Pinpoint the cell where the given text exists, returning its (X, Y) midpoint coordinate. 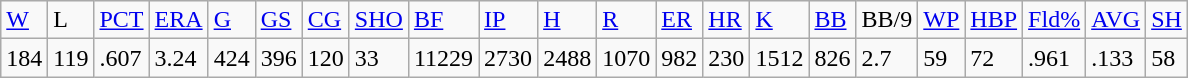
72 (994, 58)
58 (1167, 58)
IP (508, 20)
33 (378, 58)
R (626, 20)
396 (278, 58)
BF (443, 20)
L (71, 20)
424 (232, 58)
GS (278, 20)
HBP (994, 20)
11229 (443, 58)
G (232, 20)
.607 (122, 58)
.961 (1054, 58)
.133 (1116, 58)
BB (832, 20)
AVG (1116, 20)
1512 (780, 58)
SHO (378, 20)
PCT (122, 20)
2488 (568, 58)
SH (1167, 20)
230 (726, 58)
H (568, 20)
BB/9 (887, 20)
2.7 (887, 58)
K (780, 20)
W (24, 20)
3.24 (178, 58)
982 (680, 58)
184 (24, 58)
CG (326, 20)
59 (942, 58)
2730 (508, 58)
120 (326, 58)
1070 (626, 58)
ER (680, 20)
HR (726, 20)
Fld% (1054, 20)
826 (832, 58)
ERA (178, 20)
WP (942, 20)
119 (71, 58)
